Determine the (x, y) coordinate at the center of the cell enclosing the given text.  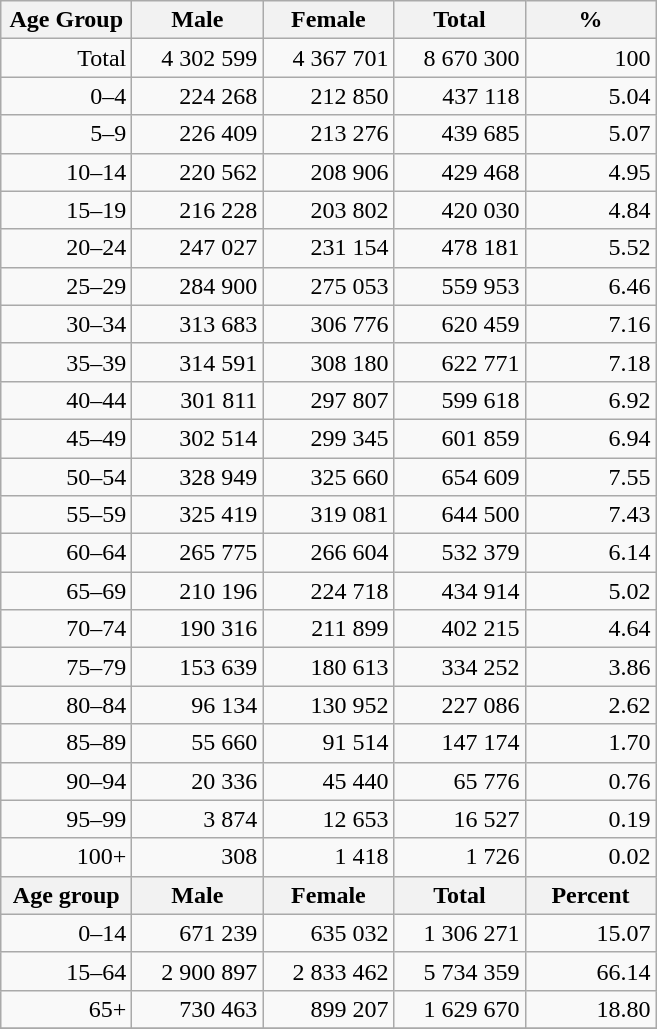
620 459 (460, 324)
0.19 (590, 819)
654 609 (460, 477)
12 653 (328, 819)
4.95 (590, 172)
5.52 (590, 248)
325 660 (328, 477)
5.04 (590, 96)
231 154 (328, 248)
622 771 (460, 362)
25–29 (66, 286)
899 207 (328, 1009)
50–54 (66, 477)
266 604 (328, 553)
55–59 (66, 515)
15.07 (590, 933)
7.43 (590, 515)
45–49 (66, 438)
247 027 (198, 248)
7.55 (590, 477)
334 252 (460, 667)
220 562 (198, 172)
1.70 (590, 743)
275 053 (328, 286)
224 268 (198, 96)
308 180 (328, 362)
Age group (66, 895)
60–64 (66, 553)
6.46 (590, 286)
4 367 701 (328, 58)
437 118 (460, 96)
302 514 (198, 438)
313 683 (198, 324)
% (590, 20)
328 949 (198, 477)
2 900 897 (198, 971)
16 527 (460, 819)
635 032 (328, 933)
65–69 (66, 591)
1 306 271 (460, 933)
153 639 (198, 667)
601 859 (460, 438)
55 660 (198, 743)
1 726 (460, 857)
5.07 (590, 134)
0–14 (66, 933)
90–94 (66, 781)
3 874 (198, 819)
227 086 (460, 705)
65+ (66, 1009)
1 629 670 (460, 1009)
314 591 (198, 362)
224 718 (328, 591)
306 776 (328, 324)
100+ (66, 857)
5.02 (590, 591)
15–64 (66, 971)
3.86 (590, 667)
75–79 (66, 667)
130 952 (328, 705)
0.02 (590, 857)
420 030 (460, 210)
644 500 (460, 515)
226 409 (198, 134)
10–14 (66, 172)
91 514 (328, 743)
599 618 (460, 400)
66.14 (590, 971)
80–84 (66, 705)
85–89 (66, 743)
20 336 (198, 781)
439 685 (460, 134)
402 215 (460, 629)
45 440 (328, 781)
4.84 (590, 210)
6.92 (590, 400)
203 802 (328, 210)
429 468 (460, 172)
297 807 (328, 400)
208 906 (328, 172)
40–44 (66, 400)
730 463 (198, 1009)
213 276 (328, 134)
147 174 (460, 743)
532 379 (460, 553)
20–24 (66, 248)
4.64 (590, 629)
18.80 (590, 1009)
15–19 (66, 210)
95–99 (66, 819)
Age Group (66, 20)
211 899 (328, 629)
35–39 (66, 362)
5 734 359 (460, 971)
301 811 (198, 400)
671 239 (198, 933)
2.62 (590, 705)
190 316 (198, 629)
478 181 (460, 248)
1 418 (328, 857)
0.76 (590, 781)
6.94 (590, 438)
96 134 (198, 705)
100 (590, 58)
0–4 (66, 96)
70–74 (66, 629)
5–9 (66, 134)
216 228 (198, 210)
559 953 (460, 286)
265 775 (198, 553)
325 419 (198, 515)
212 850 (328, 96)
Percent (590, 895)
2 833 462 (328, 971)
180 613 (328, 667)
7.16 (590, 324)
65 776 (460, 781)
4 302 599 (198, 58)
319 081 (328, 515)
8 670 300 (460, 58)
434 914 (460, 591)
6.14 (590, 553)
299 345 (328, 438)
308 (198, 857)
284 900 (198, 286)
210 196 (198, 591)
7.18 (590, 362)
30–34 (66, 324)
